Detect which cell encompasses the target text, then output its (X, Y) center coordinate. 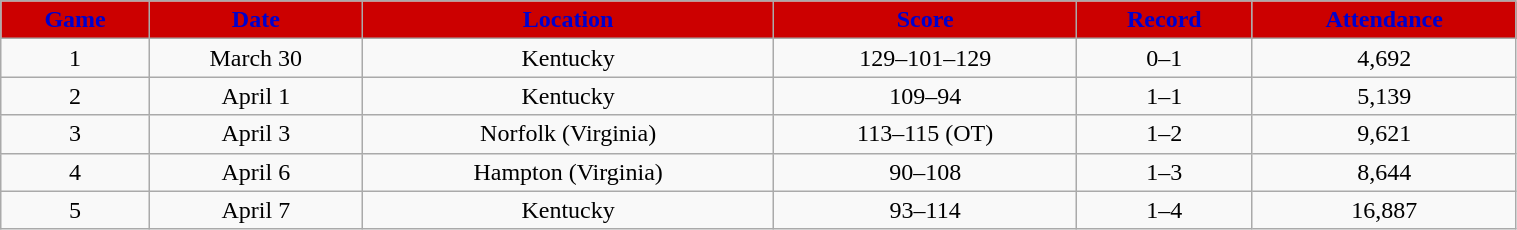
0–1 (1164, 58)
Record (1164, 20)
2 (76, 96)
4 (76, 172)
113–115 (OT) (925, 134)
1–2 (1164, 134)
1 (76, 58)
93–114 (925, 210)
April 7 (256, 210)
April 1 (256, 96)
Norfolk (Virginia) (568, 134)
4,692 (1384, 58)
9,621 (1384, 134)
16,887 (1384, 210)
Hampton (Virginia) (568, 172)
8,644 (1384, 172)
3 (76, 134)
129–101–129 (925, 58)
Attendance (1384, 20)
5,139 (1384, 96)
Location (568, 20)
March 30 (256, 58)
April 3 (256, 134)
Game (76, 20)
1–3 (1164, 172)
Date (256, 20)
5 (76, 210)
90–108 (925, 172)
1–1 (1164, 96)
Score (925, 20)
April 6 (256, 172)
109–94 (925, 96)
1–4 (1164, 210)
